Extract the [X, Y] coordinate from the center of the cell holding the provided text.  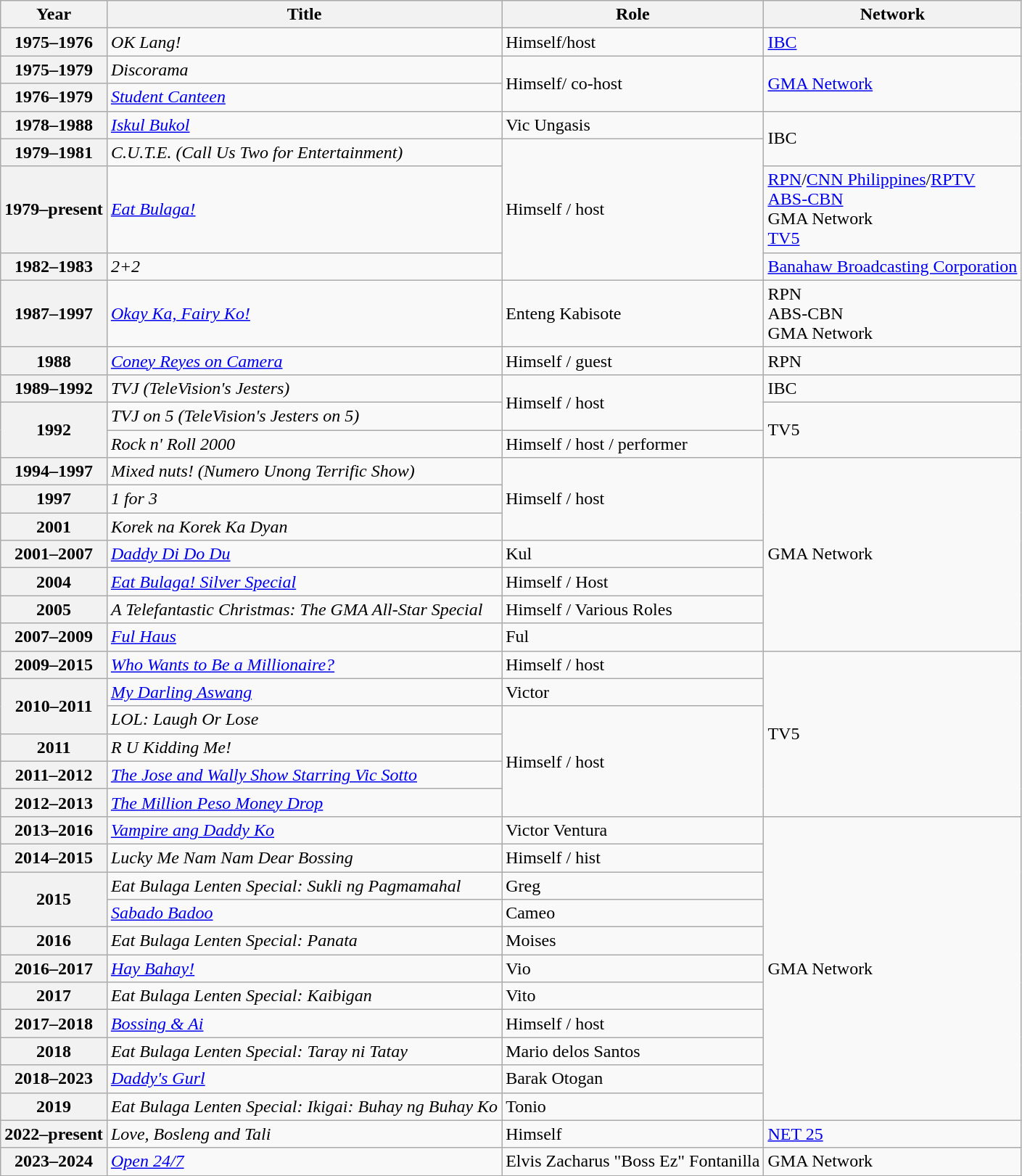
2018–2023 [54, 1079]
1976–1979 [54, 97]
A Telefantastic Christmas: The GMA All-Star Special [304, 609]
Banahaw Broadcasting Corporation [892, 266]
Ful Haus [304, 637]
2013–2016 [54, 830]
1988 [54, 361]
1989–1992 [54, 388]
Cameo [632, 913]
Eat Bulaga Lenten Special: Ikigai: Buhay ng Buhay Ko [304, 1106]
Daddy Di Do Du [304, 554]
2017 [54, 996]
Enteng Kabisote [632, 313]
Iskul Bukol [304, 125]
Eat Bulaga Lenten Special: Panata [304, 941]
Himself / hist [632, 858]
Mixed nuts! (Numero Unong Terrific Show) [304, 472]
OK Lang! [304, 42]
Who Wants to Be a Millionaire? [304, 665]
2016 [54, 941]
2019 [54, 1106]
Victor [632, 692]
Victor Ventura [632, 830]
Role [632, 15]
1994–1997 [54, 472]
1997 [54, 499]
1979–1981 [54, 152]
2004 [54, 582]
Vio [632, 969]
2016–2017 [54, 969]
R U Kidding Me! [304, 747]
1979–present [54, 209]
2018 [54, 1051]
1992 [54, 429]
Himself [632, 1134]
Vic Ungasis [632, 125]
Network [892, 15]
Bossing & Ai [304, 1024]
2012–2013 [54, 802]
Eat Bulaga! Silver Special [304, 582]
Moises [632, 941]
2017–2018 [54, 1024]
2010–2011 [54, 706]
Himself/ co-host [632, 83]
Year [54, 15]
Open 24/7 [304, 1161]
Elvis Zacharus "Boss Ez" Fontanilla [632, 1161]
2011 [54, 747]
Vito [632, 996]
Himself / Various Roles [632, 609]
Eat Bulaga Lenten Special: Kaibigan [304, 996]
Lucky Me Nam Nam Dear Bossing [304, 858]
2014–2015 [54, 858]
2007–2009 [54, 637]
2+2 [304, 266]
2022–present [54, 1134]
Kul [632, 554]
Hay Bahay! [304, 969]
Eat Bulaga Lenten Special: Sukli ng Pagmamahal [304, 886]
RPN ABS-CBN GMA Network [892, 313]
Himself / Host [632, 582]
Eat Bulaga Lenten Special: Taray ni Tatay [304, 1051]
1975–1979 [54, 70]
RPN [892, 361]
Okay Ka, Fairy Ko! [304, 313]
Daddy's Gurl [304, 1079]
Himself / host / performer [632, 443]
Mario delos Santos [632, 1051]
Greg [632, 886]
Discorama [304, 70]
2005 [54, 609]
2015 [54, 900]
2023–2024 [54, 1161]
Tonio [632, 1106]
Himself/host [632, 42]
1 for 3 [304, 499]
My Darling Aswang [304, 692]
Title [304, 15]
Korek na Korek Ka Dyan [304, 527]
Himself / guest [632, 361]
TVJ (TeleVision's Jesters) [304, 388]
NET 25 [892, 1134]
2009–2015 [54, 665]
Vampire ang Daddy Ko [304, 830]
2001 [54, 527]
Student Canteen [304, 97]
Eat Bulaga! [304, 209]
Sabado Badoo [304, 913]
1975–1976 [54, 42]
RPN/CNN Philippines/RPTV ABS-CBN GMA Network TV5 [892, 209]
The Jose and Wally Show Starring Vic Sotto [304, 775]
2001–2007 [54, 554]
The Million Peso Money Drop [304, 802]
1982–1983 [54, 266]
LOL: Laugh Or Lose [304, 720]
Barak Otogan [632, 1079]
1978–1988 [54, 125]
Rock n' Roll 2000 [304, 443]
2011–2012 [54, 775]
Love, Bosleng and Tali [304, 1134]
C.U.T.E. (Call Us Two for Entertainment) [304, 152]
Ful [632, 637]
Coney Reyes on Camera [304, 361]
TVJ on 5 (TeleVision's Jesters on 5) [304, 416]
1987–1997 [54, 313]
